For the text-containing cell, return its midpoint in [X, Y] coordinate format. 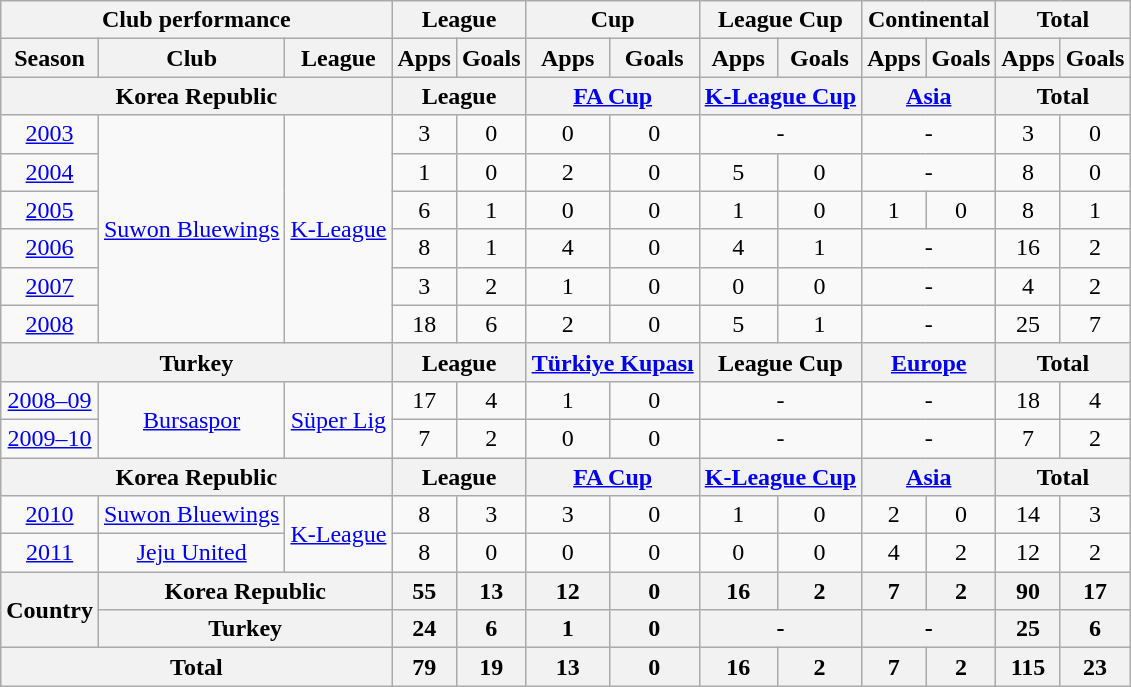
Bursaspor [191, 419]
Türkiye Kupası [612, 362]
Club [191, 58]
2010 [50, 515]
90 [1028, 591]
23 [1095, 667]
2004 [50, 172]
2006 [50, 248]
Jeju United [191, 553]
Continental [929, 20]
2008–09 [50, 400]
55 [424, 591]
Cup [612, 20]
2011 [50, 553]
Europe [929, 362]
Süper Lig [338, 419]
2009–10 [50, 438]
Club performance [196, 20]
115 [1028, 667]
Season [50, 58]
14 [1028, 515]
24 [424, 629]
19 [491, 667]
2008 [50, 324]
79 [424, 667]
Country [50, 610]
2005 [50, 210]
2007 [50, 286]
2003 [50, 134]
